Return (X, Y) of the center of cell containing provided text 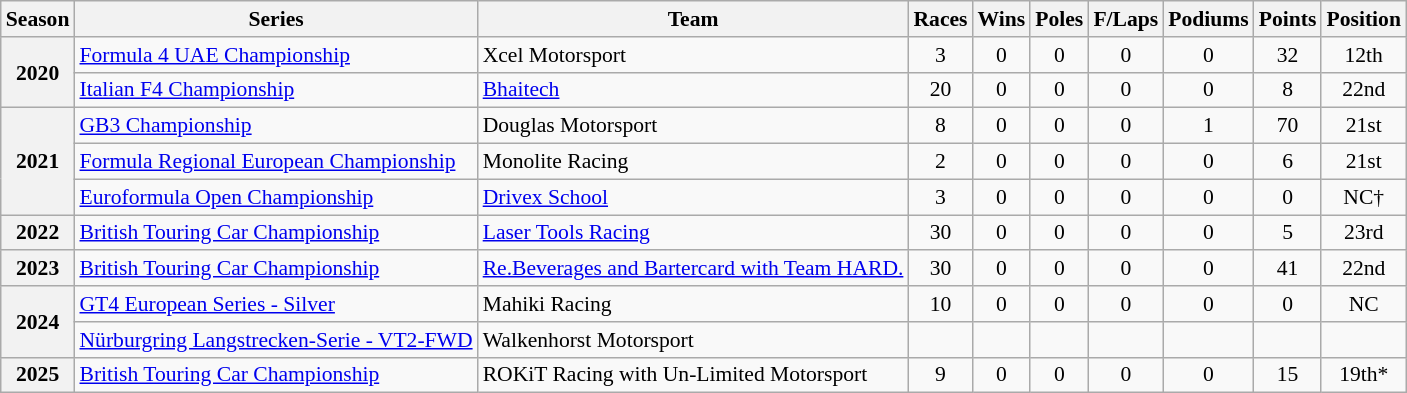
Mahiki Racing (694, 304)
Races (940, 19)
Laser Tools Racing (694, 233)
Drivex School (694, 197)
F/Laps (1126, 19)
Series (276, 19)
2023 (38, 269)
15 (1288, 375)
2020 (38, 72)
Formula 4 UAE Championship (276, 55)
GT4 European Series - Silver (276, 304)
6 (1288, 162)
5 (1288, 233)
12th (1363, 55)
41 (1288, 269)
Team (694, 19)
Podiums (1208, 19)
Season (38, 19)
Wins (1002, 19)
Bhaitech (694, 90)
Points (1288, 19)
Nürburgring Langstrecken-Serie - VT2-FWD (276, 340)
GB3 Championship (276, 126)
1 (1208, 126)
ROKiT Racing with Un-Limited Motorsport (694, 375)
2021 (38, 162)
10 (940, 304)
Monolite Racing (694, 162)
2024 (38, 322)
Position (1363, 19)
Poles (1059, 19)
Douglas Motorsport (694, 126)
Formula Regional European Championship (276, 162)
2 (940, 162)
Euroformula Open Championship (276, 197)
32 (1288, 55)
19th* (1363, 375)
70 (1288, 126)
Xcel Motorsport (694, 55)
NC (1363, 304)
9 (940, 375)
Italian F4 Championship (276, 90)
2025 (38, 375)
Re.Beverages and Bartercard with Team HARD. (694, 269)
20 (940, 90)
Walkenhorst Motorsport (694, 340)
NC† (1363, 197)
2022 (38, 233)
23rd (1363, 233)
